Output the (x, y) coordinate of the center of the cell containing the given text.  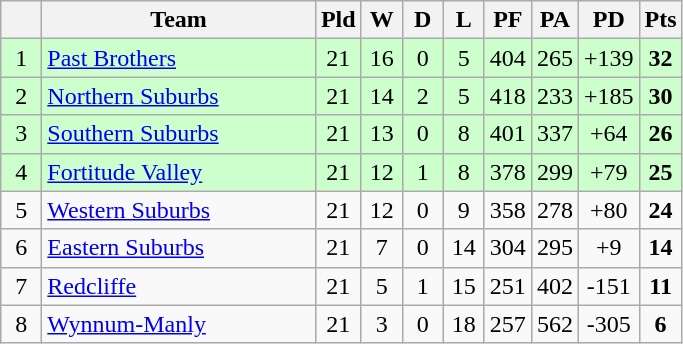
9 (464, 210)
15 (464, 286)
13 (382, 134)
+185 (608, 96)
PF (508, 20)
D (422, 20)
Pts (660, 20)
299 (554, 172)
Eastern Suburbs (179, 248)
18 (464, 324)
-151 (608, 286)
Past Brothers (179, 58)
304 (508, 248)
358 (508, 210)
Wynnum-Manly (179, 324)
24 (660, 210)
+79 (608, 172)
251 (508, 286)
Fortitude Valley (179, 172)
25 (660, 172)
L (464, 20)
295 (554, 248)
Northern Suburbs (179, 96)
278 (554, 210)
PD (608, 20)
265 (554, 58)
233 (554, 96)
11 (660, 286)
Southern Suburbs (179, 134)
+9 (608, 248)
562 (554, 324)
+80 (608, 210)
401 (508, 134)
Pld (338, 20)
16 (382, 58)
Team (179, 20)
32 (660, 58)
PA (554, 20)
Redcliffe (179, 286)
30 (660, 96)
402 (554, 286)
4 (22, 172)
378 (508, 172)
Western Suburbs (179, 210)
404 (508, 58)
W (382, 20)
26 (660, 134)
-305 (608, 324)
418 (508, 96)
257 (508, 324)
+64 (608, 134)
+139 (608, 58)
337 (554, 134)
